Pinpoint the cell where the given text exists, returning its [x, y] midpoint coordinate. 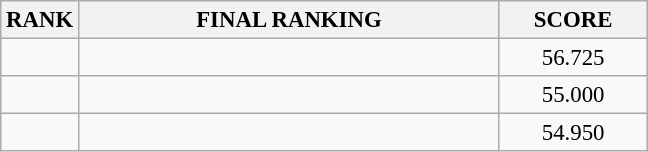
54.950 [572, 133]
FINAL RANKING [288, 20]
SCORE [572, 20]
RANK [40, 20]
55.000 [572, 95]
56.725 [572, 58]
